For the text-containing cell, return its midpoint in (X, Y) coordinate format. 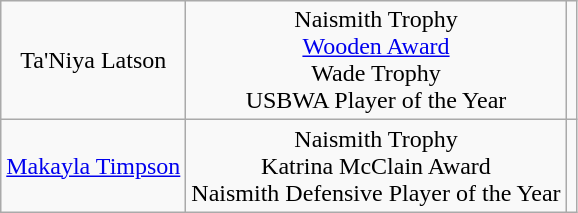
Makayla Timpson (94, 166)
Naismith TrophyWooden AwardWade TrophyUSBWA Player of the Year (376, 60)
Naismith TrophyKatrina McClain AwardNaismith Defensive Player of the Year (376, 166)
Ta'Niya Latson (94, 60)
